For the text-containing cell, return its midpoint in (x, y) coordinate format. 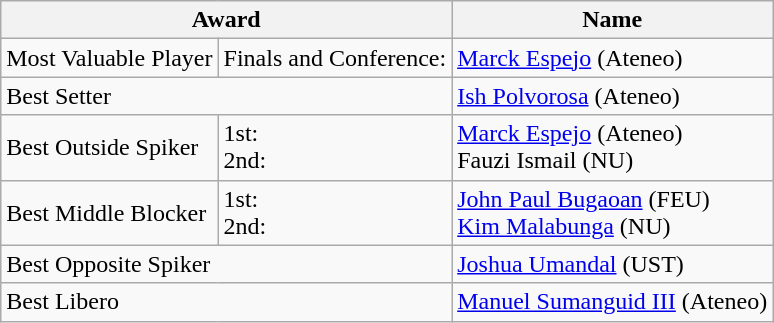
Name (612, 20)
Ish Polvorosa (Ateneo) (612, 96)
Best Libero (226, 302)
John Paul Bugaoan (FEU)Kim Malabunga (NU) (612, 212)
Best Middle Blocker (110, 212)
Best Opposite Spiker (226, 264)
Best Outside Spiker (110, 148)
Finals and Conference: (335, 58)
Award (226, 20)
Most Valuable Player (110, 58)
Joshua Umandal (UST) (612, 264)
Best Setter (226, 96)
Marck Espejo (Ateneo) (612, 58)
Manuel Sumanguid III (Ateneo) (612, 302)
Marck Espejo (Ateneo)Fauzi Ismail (NU) (612, 148)
